Identify which cell holds the provided text, then report its (x, y) central coordinate. 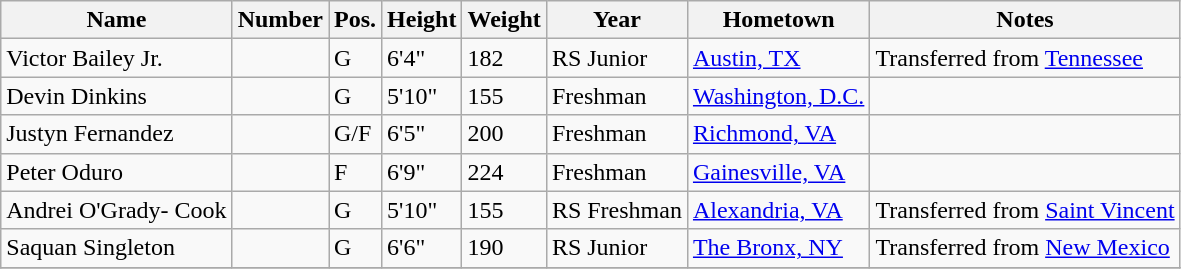
6'5" (422, 134)
Notes (1025, 20)
Washington, D.C. (778, 96)
Austin, TX (778, 58)
The Bronx, NY (778, 248)
F (354, 172)
Transferred from Saint Vincent (1025, 210)
Andrei O'Grady- Cook (116, 210)
6'9" (422, 172)
Number (280, 20)
Pos. (354, 20)
Height (422, 20)
Richmond, VA (778, 134)
Name (116, 20)
224 (504, 172)
Hometown (778, 20)
Justyn Fernandez (116, 134)
Gainesville, VA (778, 172)
Weight (504, 20)
RS Freshman (616, 210)
182 (504, 58)
G/F (354, 134)
Victor Bailey Jr. (116, 58)
Alexandria, VA (778, 210)
Transferred from Tennessee (1025, 58)
Devin Dinkins (116, 96)
190 (504, 248)
200 (504, 134)
6'4" (422, 58)
Saquan Singleton (116, 248)
Transferred from New Mexico (1025, 248)
Peter Oduro (116, 172)
6'6" (422, 248)
Year (616, 20)
